Locate the cell with the specified text and output its [X, Y] center coordinate. 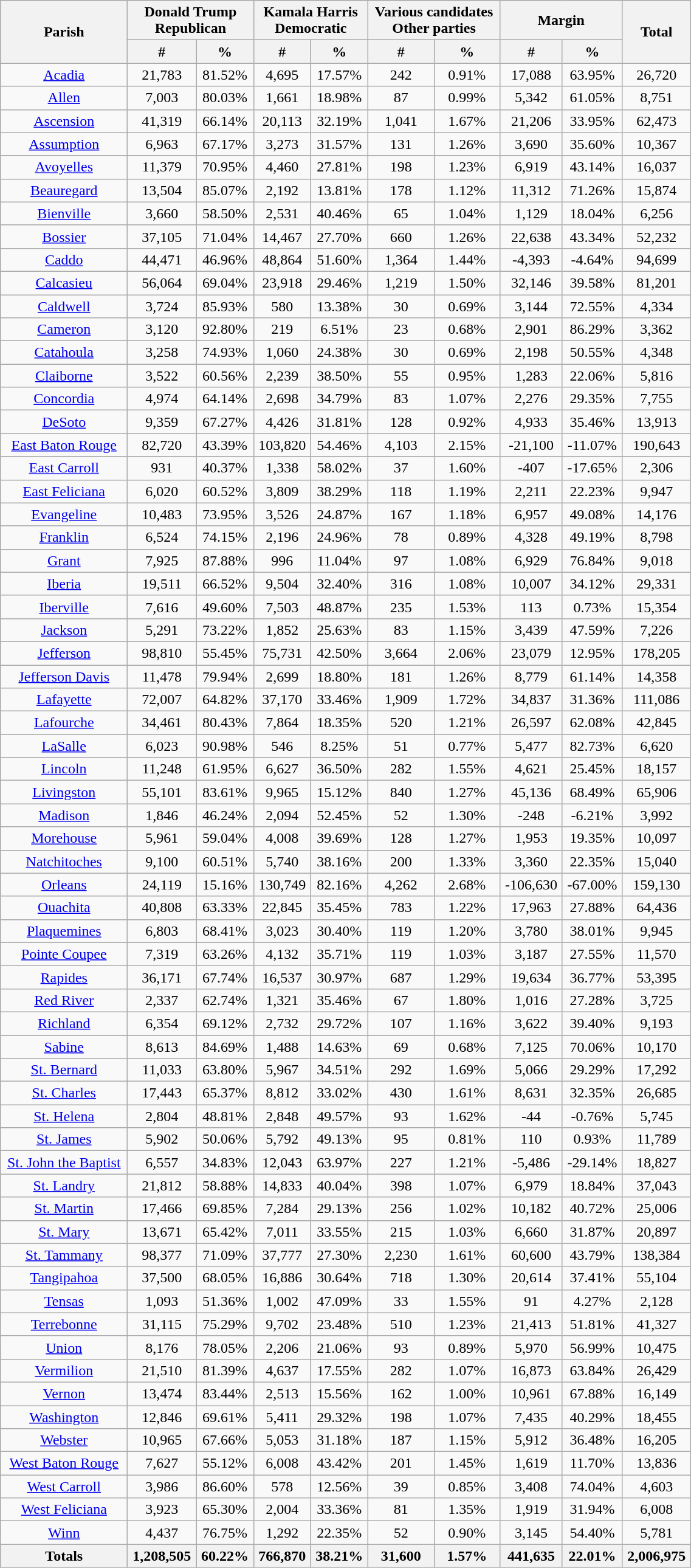
76.75% [225, 1533]
St. Landry [64, 1186]
1.33% [467, 862]
15.12% [339, 792]
50.06% [225, 1139]
11,570 [656, 954]
87 [401, 98]
1.04% [467, 213]
Caddo [64, 260]
7,284 [282, 1209]
2.06% [467, 653]
Various candidatesOther parties [434, 21]
4,695 [282, 75]
4,974 [162, 399]
Jackson [64, 630]
4,637 [282, 1370]
4,262 [401, 885]
4,437 [162, 1533]
21,413 [531, 1324]
67.88% [592, 1394]
Cameron [64, 330]
3,120 [162, 330]
18.80% [339, 677]
1.69% [467, 1070]
5,961 [162, 838]
31.36% [592, 700]
292 [401, 1070]
37,043 [656, 1186]
97 [401, 561]
80.43% [225, 723]
35.45% [339, 908]
23,079 [531, 653]
3,360 [531, 862]
30.40% [339, 931]
9,947 [656, 491]
7,925 [162, 561]
Terrebonne [64, 1324]
1.12% [467, 190]
15.16% [225, 885]
29.46% [339, 283]
12.95% [592, 653]
66.14% [225, 121]
27.28% [592, 1000]
4,103 [401, 445]
37,500 [162, 1278]
Grant [64, 561]
Kamala HarrisDemocratic [311, 21]
31.18% [339, 1440]
40.46% [339, 213]
14,467 [282, 237]
37 [401, 468]
Evangeline [64, 514]
46.24% [225, 815]
St. James [64, 1139]
Webster [64, 1440]
17,466 [162, 1209]
East Feliciana [64, 491]
Calcasieu [64, 283]
840 [401, 792]
40.37% [225, 468]
10,475 [656, 1347]
East Carroll [64, 468]
1.72% [467, 700]
24.87% [339, 514]
67 [401, 1000]
11,248 [162, 769]
167 [401, 514]
1.20% [467, 931]
Rapides [64, 977]
Claiborne [64, 376]
242 [401, 75]
74.15% [225, 537]
33.55% [339, 1232]
7,503 [282, 607]
111,086 [656, 700]
2,804 [162, 1116]
98,810 [162, 653]
8.25% [339, 746]
39 [401, 1487]
1,292 [282, 1533]
Beauregard [64, 190]
85.93% [225, 306]
-21,100 [531, 445]
Jefferson [64, 653]
Livingston [64, 792]
38.01% [592, 931]
17,443 [162, 1093]
3,923 [162, 1510]
42,845 [656, 723]
6,557 [162, 1162]
65.37% [225, 1093]
61.14% [592, 677]
7,003 [162, 98]
4,460 [282, 167]
39.69% [339, 838]
6,023 [162, 746]
13,671 [162, 1232]
69.85% [225, 1209]
65.42% [225, 1232]
34,837 [531, 700]
996 [282, 561]
41,327 [656, 1324]
Vernon [64, 1394]
80.03% [225, 98]
75,731 [282, 653]
67.27% [225, 422]
38.21% [339, 1556]
17.57% [339, 75]
1.19% [467, 491]
256 [401, 1209]
3,258 [162, 353]
16,037 [656, 167]
65 [401, 213]
3,809 [282, 491]
3,145 [531, 1533]
St. Martin [64, 1209]
32.19% [339, 121]
36.50% [339, 769]
14.63% [339, 1046]
9,945 [656, 931]
6,627 [282, 769]
6,524 [162, 537]
35.71% [339, 954]
55.12% [225, 1463]
Winn [64, 1533]
33.95% [592, 121]
29.29% [592, 1070]
2,901 [531, 330]
17,963 [531, 908]
4,933 [531, 422]
3,526 [282, 514]
0.81% [467, 1139]
24.96% [339, 537]
1,041 [401, 121]
27.30% [339, 1255]
36.77% [592, 977]
18.84% [592, 1186]
2.15% [467, 445]
49.08% [592, 514]
34.12% [592, 584]
660 [401, 237]
Madison [64, 815]
Vermilion [64, 1370]
32.35% [592, 1093]
4.27% [592, 1301]
1,364 [401, 260]
1,852 [282, 630]
10,097 [656, 838]
19,511 [162, 584]
107 [401, 1023]
58.50% [225, 213]
64,436 [656, 908]
39.40% [592, 1023]
8,812 [282, 1093]
63.80% [225, 1070]
91 [531, 1301]
29,331 [656, 584]
29.72% [339, 1023]
82.16% [339, 885]
13,913 [656, 422]
2,732 [282, 1023]
Ouachita [64, 908]
3,780 [531, 931]
235 [401, 607]
15,040 [656, 862]
15,874 [656, 190]
Plaquemines [64, 931]
34.51% [339, 1070]
Margin [562, 21]
1,909 [401, 700]
49.57% [339, 1116]
2,206 [282, 1347]
Caldwell [64, 306]
12.56% [339, 1487]
766,870 [282, 1556]
81 [401, 1510]
13.81% [339, 190]
33.46% [339, 700]
72.55% [592, 306]
Parish [64, 32]
31.57% [339, 144]
26,597 [531, 723]
24,119 [162, 885]
-106,630 [531, 885]
-6.21% [592, 815]
78.05% [225, 1347]
1,338 [282, 468]
55,104 [656, 1278]
St. Helena [64, 1116]
51.36% [225, 1301]
36,171 [162, 977]
79.94% [225, 677]
159,130 [656, 885]
47.09% [339, 1301]
32.40% [339, 584]
14,176 [656, 514]
2,006,975 [656, 1556]
86.60% [225, 1487]
14,358 [656, 677]
31,115 [162, 1324]
25.45% [592, 769]
1,002 [282, 1301]
Bienville [64, 213]
60.56% [225, 376]
3,664 [401, 653]
27.81% [339, 167]
17.55% [339, 1370]
11,312 [531, 190]
90.98% [225, 746]
2,128 [656, 1301]
6,660 [531, 1232]
31.87% [592, 1232]
5,792 [282, 1139]
34,461 [162, 723]
4,334 [656, 306]
110 [531, 1139]
1,208,505 [162, 1556]
39.58% [592, 283]
3,725 [656, 1000]
-44 [531, 1116]
2,198 [531, 353]
Lafayette [64, 700]
13,504 [162, 190]
75.29% [225, 1324]
43.39% [225, 445]
9,018 [656, 561]
54.40% [592, 1533]
9,702 [282, 1324]
9,100 [162, 862]
219 [282, 330]
24.38% [339, 353]
3,724 [162, 306]
94,699 [656, 260]
5,902 [162, 1139]
29.32% [339, 1417]
2,230 [401, 1255]
48.81% [225, 1116]
8,176 [162, 1347]
Orleans [64, 885]
82,720 [162, 445]
St. Charles [64, 1093]
12,846 [162, 1417]
49.60% [225, 607]
58.02% [339, 468]
55.45% [225, 653]
15,354 [656, 607]
Lafourche [64, 723]
29.13% [339, 1209]
64.14% [225, 399]
8,613 [162, 1046]
-4.64% [592, 260]
19.35% [592, 838]
11.70% [592, 1463]
1,321 [282, 1000]
7,011 [282, 1232]
2.68% [467, 885]
3,660 [162, 213]
200 [401, 862]
316 [401, 584]
430 [401, 1093]
22.01% [592, 1556]
187 [401, 1440]
73.95% [225, 514]
St. Mary [64, 1232]
DeSoto [64, 422]
Iberia [64, 584]
71.09% [225, 1255]
2,698 [282, 399]
-11.07% [592, 445]
18.98% [339, 98]
55,101 [162, 792]
0.93% [592, 1139]
67.17% [225, 144]
32,146 [531, 283]
11,379 [162, 167]
5,912 [531, 1440]
51.81% [592, 1324]
1,919 [531, 1510]
18,455 [656, 1417]
0.77% [467, 746]
5,740 [282, 862]
40,808 [162, 908]
78 [401, 537]
16,149 [656, 1394]
3,992 [656, 815]
9,193 [656, 1023]
38.50% [339, 376]
Acadia [64, 75]
St. Bernard [64, 1070]
1,060 [282, 353]
12,043 [282, 1162]
74.04% [592, 1487]
4,328 [531, 537]
Avoyelles [64, 167]
10,961 [531, 1394]
2,004 [282, 1510]
0.73% [592, 607]
3,522 [162, 376]
1,219 [401, 283]
2,192 [282, 190]
8,631 [531, 1093]
1,283 [531, 376]
Tangipahoa [64, 1278]
-4,393 [531, 260]
0.85% [467, 1487]
64.82% [225, 700]
50.55% [592, 353]
21.06% [339, 1347]
10,182 [531, 1209]
131 [401, 144]
83.44% [225, 1394]
60.22% [225, 1556]
41,319 [162, 121]
7,435 [531, 1417]
42.50% [339, 653]
178 [401, 190]
60,600 [531, 1255]
87.88% [225, 561]
66.52% [225, 584]
9,359 [162, 422]
10,367 [656, 144]
5,411 [282, 1417]
55 [401, 376]
40.72% [592, 1209]
19,634 [531, 977]
37,170 [282, 700]
1,846 [162, 815]
3,362 [656, 330]
72,007 [162, 700]
62.74% [225, 1000]
178,205 [656, 653]
71.26% [592, 190]
St. John the Baptist [64, 1162]
578 [282, 1487]
6,354 [162, 1023]
69.12% [225, 1023]
18,827 [656, 1162]
5,477 [531, 746]
23,918 [282, 283]
Allen [64, 98]
16,205 [656, 1440]
2,848 [282, 1116]
Concordia [64, 399]
31,600 [401, 1556]
7,864 [282, 723]
21,206 [531, 121]
4,603 [656, 1487]
1.35% [467, 1510]
0.90% [467, 1533]
13,836 [656, 1463]
931 [162, 468]
81.39% [225, 1370]
7,627 [162, 1463]
6,963 [162, 144]
580 [282, 306]
-0.76% [592, 1116]
65,906 [656, 792]
48.87% [339, 607]
103,820 [282, 445]
52.45% [339, 815]
81.52% [225, 75]
10,007 [531, 584]
8,798 [656, 537]
East Baton Rouge [64, 445]
35.60% [592, 144]
9,965 [282, 792]
40.04% [339, 1186]
9,504 [282, 584]
59.04% [225, 838]
62,473 [656, 121]
20,113 [282, 121]
Tensas [64, 1301]
3,690 [531, 144]
3,408 [531, 1487]
71.04% [225, 237]
0.99% [467, 98]
1.50% [467, 283]
1,093 [162, 1301]
5,970 [531, 1347]
44,471 [162, 260]
Union [64, 1347]
Assumption [64, 144]
3,187 [531, 954]
1.62% [467, 1116]
6,020 [162, 491]
1.67% [467, 121]
21,783 [162, 75]
53,395 [656, 977]
718 [401, 1278]
27.88% [592, 908]
1.45% [467, 1463]
Franklin [64, 537]
84.69% [225, 1046]
34.79% [339, 399]
1,953 [531, 838]
11,789 [656, 1139]
76.84% [592, 561]
1,661 [282, 98]
4,426 [282, 422]
Catahoula [64, 353]
34.83% [225, 1162]
8,779 [531, 677]
3,439 [531, 630]
Iberville [64, 607]
2,211 [531, 491]
61.95% [225, 769]
22,845 [282, 908]
11.04% [339, 561]
26,720 [656, 75]
Sabine [64, 1046]
-248 [531, 815]
113 [531, 607]
3,023 [282, 931]
West Feliciana [64, 1510]
520 [401, 723]
-67.00% [592, 885]
38.16% [339, 862]
13,474 [162, 1394]
7,755 [656, 399]
6,957 [531, 514]
5,291 [162, 630]
1,129 [531, 213]
1.22% [467, 908]
398 [401, 1186]
2,531 [282, 213]
21,510 [162, 1370]
LaSalle [64, 746]
56,064 [162, 283]
45,136 [531, 792]
Bossier [64, 237]
6.51% [339, 330]
10,170 [656, 1046]
10,483 [162, 514]
37,105 [162, 237]
3,986 [162, 1487]
21,812 [162, 1186]
36.48% [592, 1440]
687 [401, 977]
25.63% [339, 630]
510 [401, 1324]
43.42% [339, 1463]
1.16% [467, 1023]
162 [401, 1394]
31.94% [592, 1510]
1.60% [467, 468]
18.35% [339, 723]
40.29% [592, 1417]
2,337 [162, 1000]
5,066 [531, 1070]
30.97% [339, 977]
69.61% [225, 1417]
26,429 [656, 1370]
1,488 [282, 1046]
60.51% [225, 862]
54.46% [339, 445]
22.23% [592, 491]
6,919 [531, 167]
25,006 [656, 1209]
63.26% [225, 954]
63.84% [592, 1370]
Ascension [64, 121]
73.22% [225, 630]
15.56% [339, 1394]
61.05% [592, 98]
26,685 [656, 1093]
37,777 [282, 1255]
Lincoln [64, 769]
31.81% [339, 422]
10,965 [162, 1440]
68.41% [225, 931]
0.92% [467, 422]
18.04% [592, 213]
95 [401, 1139]
43.14% [592, 167]
1.44% [467, 260]
81,201 [656, 283]
27.55% [592, 954]
Pointe Coupee [64, 954]
14,833 [282, 1186]
69.04% [225, 283]
1.57% [467, 1556]
West Carroll [64, 1487]
St. Tammany [64, 1255]
13.38% [339, 306]
118 [401, 491]
West Baton Rouge [64, 1463]
11,478 [162, 677]
68.49% [592, 792]
2,239 [282, 376]
46.96% [225, 260]
5,053 [282, 1440]
6,620 [656, 746]
1.00% [467, 1394]
30.64% [339, 1278]
215 [401, 1232]
1.29% [467, 977]
5,967 [282, 1070]
58.88% [225, 1186]
4,008 [282, 838]
16,873 [531, 1370]
83.61% [225, 792]
29.35% [592, 399]
1,619 [531, 1463]
6,929 [531, 561]
138,384 [656, 1255]
22.06% [592, 376]
65.30% [225, 1510]
5,816 [656, 376]
68.05% [225, 1278]
130,749 [282, 885]
63.33% [225, 908]
60.52% [225, 491]
Jefferson Davis [64, 677]
6,803 [162, 931]
63.97% [339, 1162]
49.19% [592, 537]
3,273 [282, 144]
37.41% [592, 1278]
2,196 [282, 537]
52,232 [656, 237]
1.80% [467, 1000]
98,377 [162, 1255]
51.60% [339, 260]
4,348 [656, 353]
5,745 [656, 1116]
51 [401, 746]
2,699 [282, 677]
23 [401, 330]
-407 [531, 468]
7,226 [656, 630]
2,513 [282, 1394]
33.02% [339, 1093]
74.93% [225, 353]
190,643 [656, 445]
1.02% [467, 1209]
63.95% [592, 75]
20,614 [531, 1278]
38.29% [339, 491]
20,897 [656, 1232]
8,751 [656, 98]
-5,486 [531, 1162]
7,616 [162, 607]
2,094 [282, 815]
67.66% [225, 1440]
2,276 [531, 399]
0.91% [467, 75]
4,621 [531, 769]
6,256 [656, 213]
92.80% [225, 330]
4,132 [282, 954]
0.95% [467, 376]
3,144 [531, 306]
67.74% [225, 977]
Totals [64, 1556]
86.29% [592, 330]
441,635 [531, 1556]
70.95% [225, 167]
22,638 [531, 237]
69 [401, 1046]
16,886 [282, 1278]
18,157 [656, 769]
Washington [64, 1417]
1,016 [531, 1000]
48,864 [282, 260]
11,033 [162, 1070]
546 [282, 746]
-17.65% [592, 468]
783 [401, 908]
1.53% [467, 607]
3,622 [531, 1023]
82.73% [592, 746]
23.48% [339, 1324]
6,979 [531, 1186]
1.18% [467, 514]
Donald TrumpRepublican [191, 21]
33 [401, 1301]
Morehouse [64, 838]
227 [401, 1162]
70.06% [592, 1046]
7,125 [531, 1046]
Richland [64, 1023]
17,292 [656, 1070]
2,306 [656, 468]
Red River [64, 1000]
49.13% [339, 1139]
7,319 [162, 954]
181 [401, 677]
56.99% [592, 1347]
43.34% [592, 237]
33.36% [339, 1510]
27.70% [339, 237]
-29.14% [592, 1162]
201 [401, 1463]
62.08% [592, 723]
5,781 [656, 1533]
47.59% [592, 630]
16,537 [282, 977]
17,088 [531, 75]
5,342 [531, 98]
85.07% [225, 190]
Natchitoches [64, 862]
Total [656, 32]
43.79% [592, 1255]
